Return (X, Y) of the center of cell containing provided text 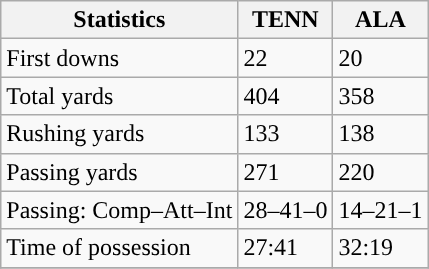
Statistics (120, 20)
ALA (380, 20)
Passing: Comp–Att–Int (120, 210)
404 (286, 96)
138 (380, 134)
220 (380, 172)
271 (286, 172)
22 (286, 58)
32:19 (380, 248)
TENN (286, 20)
14–21–1 (380, 210)
Time of possession (120, 248)
Passing yards (120, 172)
20 (380, 58)
358 (380, 96)
27:41 (286, 248)
Rushing yards (120, 134)
Total yards (120, 96)
28–41–0 (286, 210)
133 (286, 134)
First downs (120, 58)
